Provide the [x, y] coordinate of the cell's center where the given text is located.  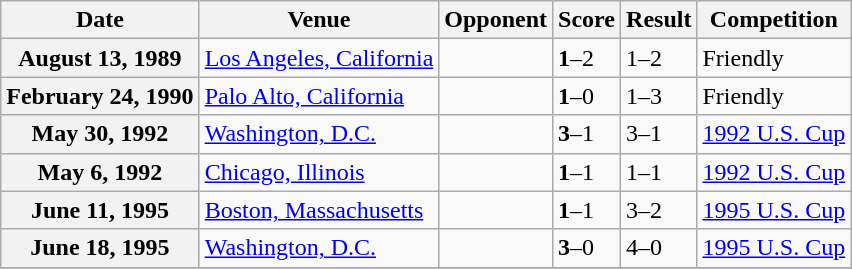
Chicago, Illinois [319, 172]
May 30, 1992 [100, 134]
Palo Alto, California [319, 96]
1–3 [659, 96]
1–0 [587, 96]
August 13, 1989 [100, 58]
Los Angeles, California [319, 58]
4–0 [659, 248]
Score [587, 20]
June 11, 1995 [100, 210]
3–2 [659, 210]
Opponent [496, 20]
May 6, 1992 [100, 172]
Result [659, 20]
Venue [319, 20]
Boston, Massachusetts [319, 210]
February 24, 1990 [100, 96]
Date [100, 20]
June 18, 1995 [100, 248]
3–0 [587, 248]
Competition [774, 20]
